Pinpoint the cell where the given text exists, returning its [x, y] midpoint coordinate. 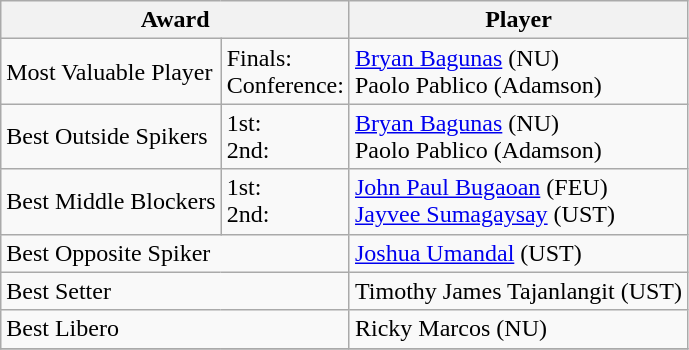
Best Outside Spikers [111, 136]
Joshua Umandal (UST) [518, 253]
Player [518, 20]
Best Middle Blockers [111, 202]
Ricky Marcos (NU) [518, 329]
Most Valuable Player [111, 72]
John Paul Bugaoan (FEU)Jayvee Sumagaysay (UST) [518, 202]
Award [176, 20]
Finals:Conference: [285, 72]
Best Setter [176, 291]
Best Libero [176, 329]
Best Opposite Spiker [176, 253]
Timothy James Tajanlangit (UST) [518, 291]
